Output the [X, Y] coordinate of the center of the cell containing the given text.  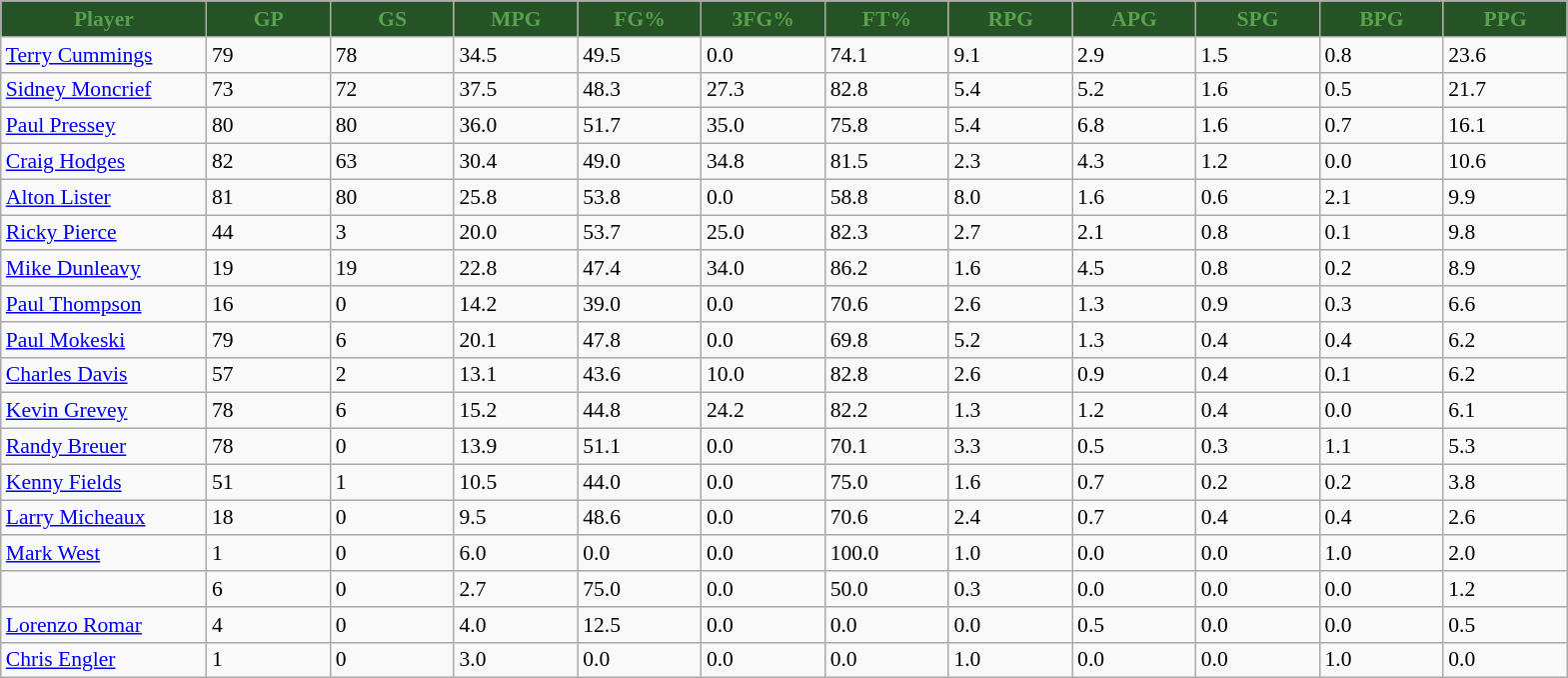
27.3 [764, 90]
53.8 [640, 197]
Sidney Moncrief [104, 90]
44.8 [640, 411]
Kenny Fields [104, 482]
FG% [640, 19]
35.0 [764, 126]
23.6 [1505, 55]
58.8 [887, 197]
39.0 [640, 304]
100.0 [887, 554]
5.3 [1505, 447]
24.2 [764, 411]
10.6 [1505, 162]
MPG [516, 19]
21.7 [1505, 90]
86.2 [887, 269]
82.3 [887, 233]
81 [269, 197]
FT% [887, 19]
57 [269, 375]
3 [393, 233]
6.1 [1505, 411]
47.8 [640, 340]
2.4 [1010, 518]
34.8 [764, 162]
25.8 [516, 197]
48.6 [640, 518]
47.4 [640, 269]
51.7 [640, 126]
49.5 [640, 55]
Ricky Pierce [104, 233]
Larry Micheaux [104, 518]
34.0 [764, 269]
53.7 [640, 233]
63 [393, 162]
12.5 [640, 625]
6.6 [1505, 304]
14.2 [516, 304]
22.8 [516, 269]
81.5 [887, 162]
1.5 [1258, 55]
16.1 [1505, 126]
Craig Hodges [104, 162]
3.3 [1010, 447]
10.5 [516, 482]
44 [269, 233]
36.0 [516, 126]
SPG [1258, 19]
GP [269, 19]
8.0 [1010, 197]
30.4 [516, 162]
74.1 [887, 55]
Mike Dunleavy [104, 269]
APG [1134, 19]
Kevin Grevey [104, 411]
9.8 [1505, 233]
50.0 [887, 589]
3.8 [1505, 482]
2.0 [1505, 554]
RPG [1010, 19]
PPG [1505, 19]
70.1 [887, 447]
75.8 [887, 126]
Lorenzo Romar [104, 625]
18 [269, 518]
13.9 [516, 447]
0.6 [1258, 197]
34.5 [516, 55]
Player [104, 19]
4.3 [1134, 162]
8.9 [1505, 269]
37.5 [516, 90]
82 [269, 162]
48.3 [640, 90]
73 [269, 90]
25.0 [764, 233]
GS [393, 19]
72 [393, 90]
51 [269, 482]
3.0 [516, 660]
Terry Cummings [104, 55]
20.0 [516, 233]
4.0 [516, 625]
15.2 [516, 411]
9.5 [516, 518]
51.1 [640, 447]
9.9 [1505, 197]
10.0 [764, 375]
2.3 [1010, 162]
16 [269, 304]
69.8 [887, 340]
1.1 [1381, 447]
Chris Engler [104, 660]
49.0 [640, 162]
6.0 [516, 554]
Paul Thompson [104, 304]
Paul Pressey [104, 126]
Alton Lister [104, 197]
Randy Breuer [104, 447]
2 [393, 375]
Charles Davis [104, 375]
13.1 [516, 375]
4 [269, 625]
43.6 [640, 375]
82.2 [887, 411]
2.9 [1134, 55]
Mark West [104, 554]
6.8 [1134, 126]
Paul Mokeski [104, 340]
20.1 [516, 340]
BPG [1381, 19]
9.1 [1010, 55]
3FG% [764, 19]
4.5 [1134, 269]
44.0 [640, 482]
